From the cell containing the given text, extract its center point as (X, Y) coordinate. 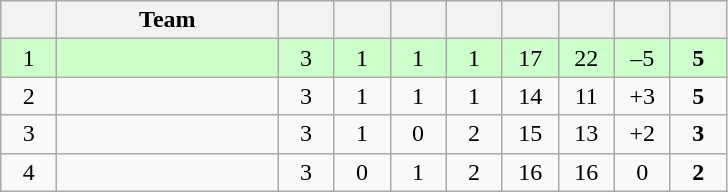
Team (168, 20)
11 (586, 96)
22 (586, 58)
13 (586, 134)
–5 (642, 58)
+2 (642, 134)
14 (530, 96)
15 (530, 134)
17 (530, 58)
+3 (642, 96)
4 (29, 172)
